Search for the cell housing the specified text and yield its (X, Y) center coordinate. 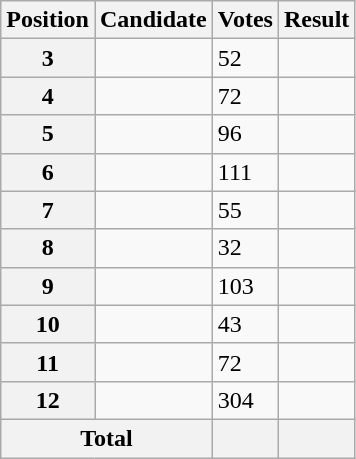
103 (245, 286)
32 (245, 248)
11 (48, 362)
9 (48, 286)
Position (48, 20)
3 (48, 58)
Candidate (153, 20)
304 (245, 400)
111 (245, 172)
6 (48, 172)
43 (245, 324)
55 (245, 210)
10 (48, 324)
8 (48, 248)
Result (316, 20)
12 (48, 400)
52 (245, 58)
5 (48, 134)
7 (48, 210)
4 (48, 96)
Total (107, 438)
Votes (245, 20)
96 (245, 134)
